Output the [X, Y] coordinate of the center of the cell containing the given text.  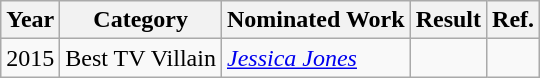
Result [448, 20]
Category [141, 20]
Ref. [514, 20]
2015 [30, 58]
Year [30, 20]
Jessica Jones [316, 58]
Best TV Villain [141, 58]
Nominated Work [316, 20]
